Pinpoint the cell where the given text exists, returning its [X, Y] midpoint coordinate. 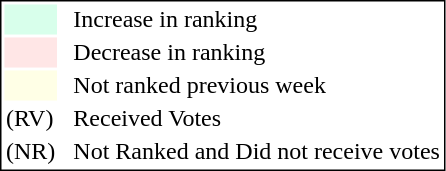
(RV) [30, 119]
Not Ranked and Did not receive votes [257, 151]
Not ranked previous week [257, 85]
Received Votes [257, 119]
Increase in ranking [257, 19]
(NR) [30, 151]
Decrease in ranking [257, 53]
